Provide the [X, Y] coordinate of the cell's center where the given text is located.  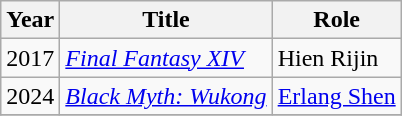
Role [336, 20]
Year [30, 20]
Final Fantasy XIV [166, 58]
Hien Rijin [336, 58]
Title [166, 20]
Erlang Shen [336, 96]
2024 [30, 96]
Black Myth: Wukong [166, 96]
2017 [30, 58]
